Pinpoint the cell where the given text exists, returning its [x, y] midpoint coordinate. 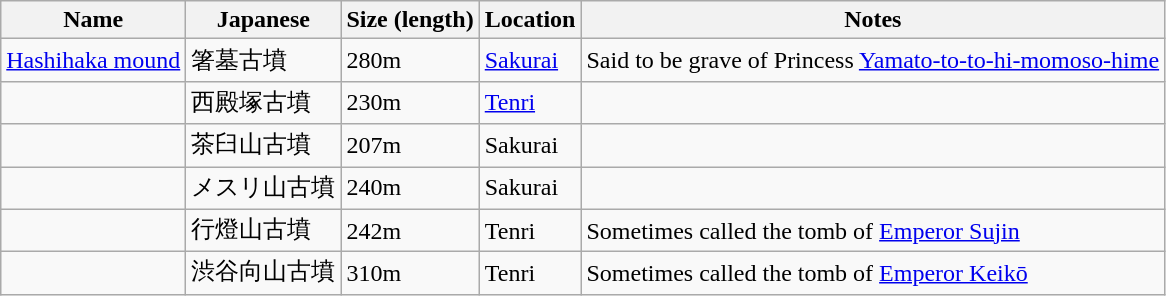
箸墓古墳 [264, 60]
207m [410, 146]
Sometimes called the tomb of Emperor Sujin [873, 230]
Notes [873, 20]
Location [530, 20]
茶臼山古墳 [264, 146]
行燈山古墳 [264, 230]
渋谷向山古墳 [264, 274]
310m [410, 274]
240m [410, 188]
242m [410, 230]
Said to be grave of Princess Yamato-to-to-hi-momoso-hime [873, 60]
230m [410, 102]
280m [410, 60]
Japanese [264, 20]
Hashihaka mound [94, 60]
西殿塚古墳 [264, 102]
Sometimes called the tomb of Emperor Keikō [873, 274]
Size (length) [410, 20]
メスリ山古墳 [264, 188]
Name [94, 20]
